Capture the cell that displays the provided text and extract its (x, y) central coordinate. 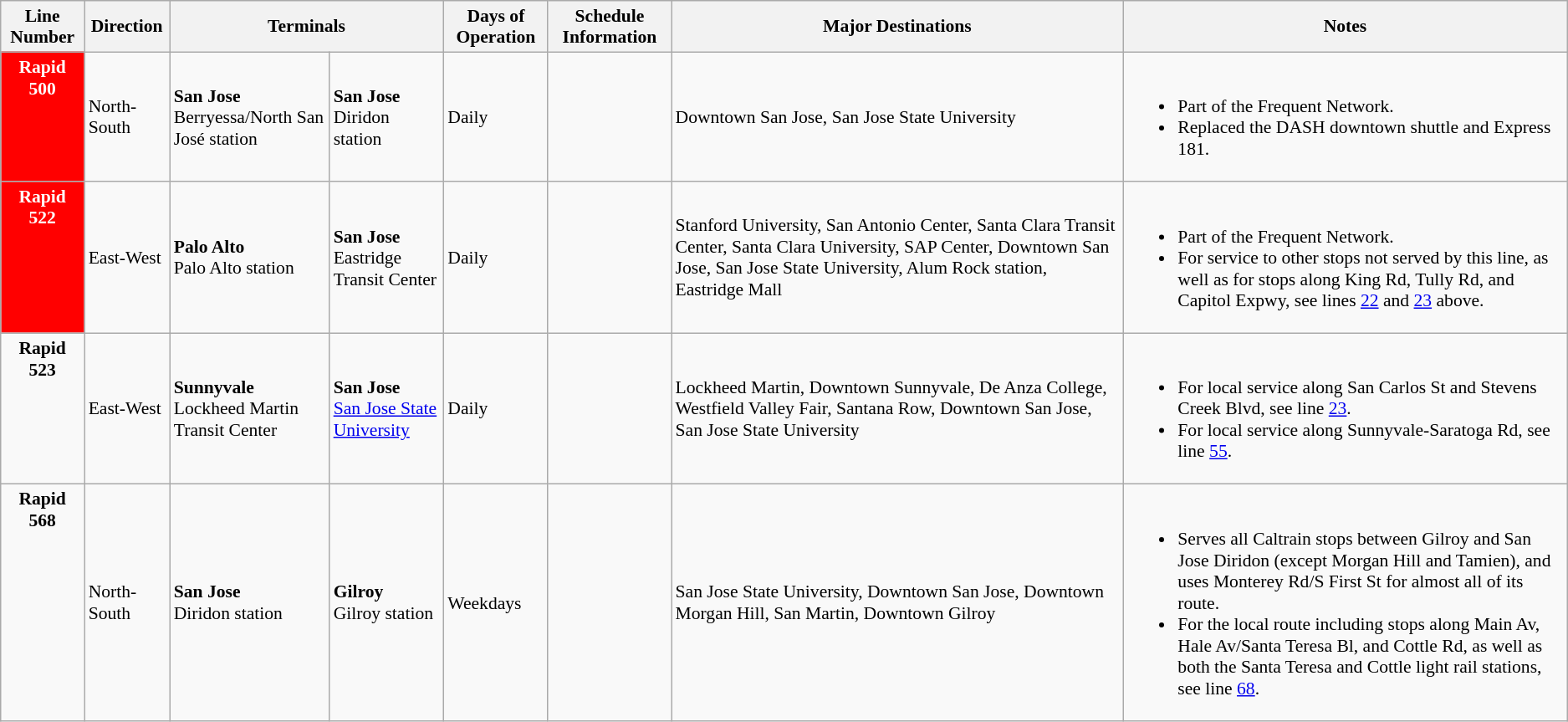
Days of Operation (495, 27)
Line Number (43, 27)
Downtown San Jose, San Jose State University (896, 117)
San JoseBerryessa/North San José station (249, 117)
Terminals (307, 27)
Lockheed Martin, Downtown Sunnyvale, De Anza College, Westfield Valley Fair, Santana Row, Downtown San Jose, San Jose State University (896, 408)
SunnyvaleLockheed Martin Transit Center (249, 408)
San Jose State University, Downtown San Jose, Downtown Morgan Hill, San Martin, Downtown Gilroy (896, 602)
Part of the Frequent Network.Replaced the DASH downtown shuttle and Express 181. (1345, 117)
GilroyGilroy station (386, 602)
Major Destinations (896, 27)
Rapid 568 (43, 602)
For local service along San Carlos St and Stevens Creek Blvd, see line 23.For local service along Sunnyvale-Saratoga Rd, see line 55. (1345, 408)
Schedule Information (609, 27)
San JoseSan Jose State University (386, 408)
Notes (1345, 27)
Direction (127, 27)
San JoseEastridge Transit Center (386, 258)
Weekdays (495, 602)
Rapid 523 (43, 408)
Rapid 522 (43, 258)
Palo AltoPalo Alto station (249, 258)
Rapid 500 (43, 117)
